Identify which cell holds the provided text, then report its [X, Y] central coordinate. 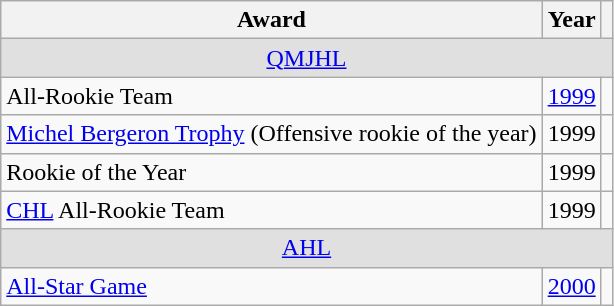
2000 [572, 286]
All-Star Game [272, 286]
Michel Bergeron Trophy (Offensive rookie of the year) [272, 134]
QMJHL [307, 58]
AHL [307, 248]
All-Rookie Team [272, 96]
Rookie of the Year [272, 172]
CHL All-Rookie Team [272, 210]
Year [572, 20]
Award [272, 20]
